Search for the cell housing the specified text and yield its (x, y) center coordinate. 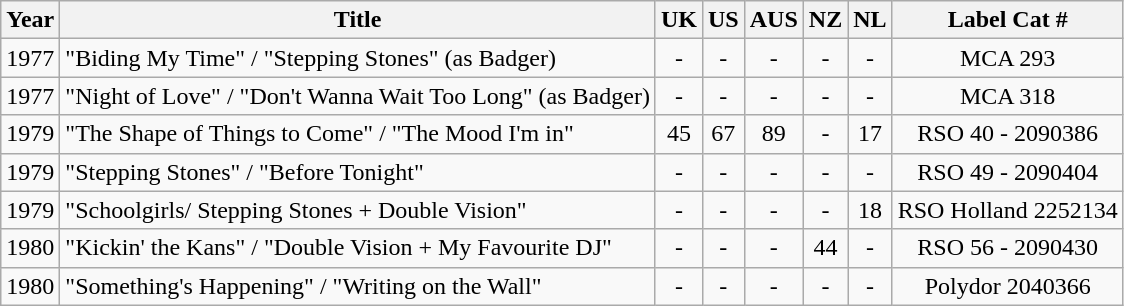
NL (870, 20)
"Night of Love" / "Don't Wanna Wait Too Long" (as Badger) (358, 96)
MCA 293 (1008, 58)
UK (678, 20)
RSO 49 - 2090404 (1008, 172)
"Biding My Time" / "Stepping Stones" (as Badger) (358, 58)
"Kickin' the Kans" / "Double Vision + My Favourite DJ" (358, 248)
Title (358, 20)
18 (870, 210)
17 (870, 134)
45 (678, 134)
Year (30, 20)
RSO 56 - 2090430 (1008, 248)
44 (825, 248)
"Schoolgirls/ Stepping Stones + Double Vision" (358, 210)
MCA 318 (1008, 96)
AUS (774, 20)
NZ (825, 20)
"Stepping Stones" / "Before Tonight" (358, 172)
67 (723, 134)
89 (774, 134)
"Something's Happening" / "Writing on the Wall" (358, 286)
RSO 40 - 2090386 (1008, 134)
"The Shape of Things to Come" / "The Mood I'm in" (358, 134)
Polydor 2040366 (1008, 286)
RSO Holland 2252134 (1008, 210)
US (723, 20)
Label Cat # (1008, 20)
